Locate the cell with the specified text and output its (x, y) center coordinate. 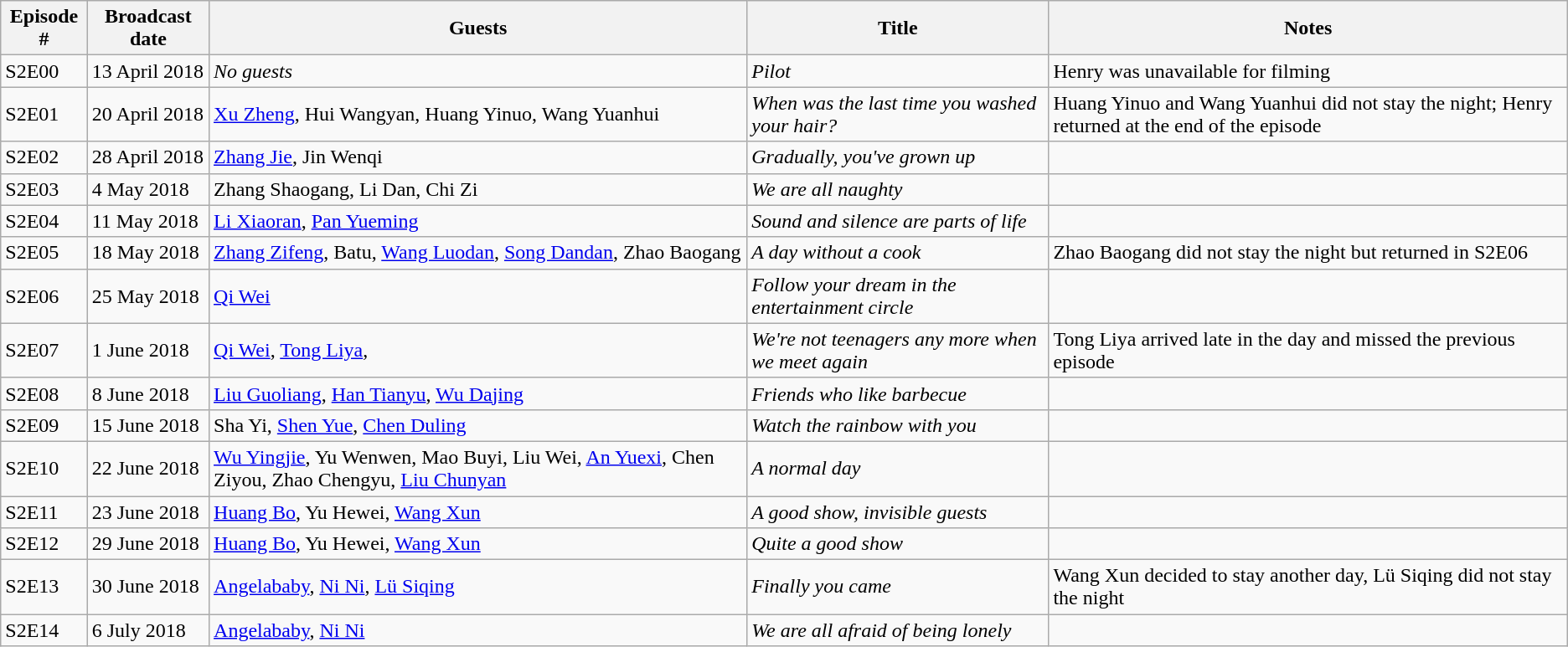
S2E11 (44, 511)
S2E12 (44, 544)
S2E03 (44, 189)
23 June 2018 (147, 511)
25 May 2018 (147, 296)
S2E04 (44, 221)
S2E10 (44, 469)
S2E01 (44, 114)
A normal day (898, 469)
S2E14 (44, 630)
Henry was unavailable for filming (1308, 71)
S2E08 (44, 393)
8 June 2018 (147, 393)
Tong Liya arrived late in the day and missed the previous episode (1308, 350)
S2E13 (44, 588)
Broadcast date (147, 28)
Quite a good show (898, 544)
11 May 2018 (147, 221)
A day without a cook (898, 253)
Wang Xun decided to stay another day, Lü Siqing did not stay the night (1308, 588)
13 April 2018 (147, 71)
Episode # (44, 28)
S2E05 (44, 253)
Zhao Baogang did not stay the night but returned in S2E06 (1308, 253)
S2E09 (44, 425)
Zhang Jie, Jin Wenqi (478, 157)
Title (898, 28)
Sha Yi, Shen Yue, Chen Duling (478, 425)
Qi Wei (478, 296)
We're not teenagers any more when we meet again (898, 350)
29 June 2018 (147, 544)
We are all naughty (898, 189)
Guests (478, 28)
Pilot (898, 71)
We are all afraid of being lonely (898, 630)
Sound and silence are parts of life (898, 221)
Zhang Zifeng, Batu, Wang Luodan, Song Dandan, Zhao Baogang (478, 253)
A good show, invisible guests (898, 511)
No guests (478, 71)
S2E07 (44, 350)
Li Xiaoran, Pan Yueming (478, 221)
S2E02 (44, 157)
4 May 2018 (147, 189)
15 June 2018 (147, 425)
1 June 2018 (147, 350)
Huang Yinuo and Wang Yuanhui did not stay the night; Henry returned at the end of the episode (1308, 114)
18 May 2018 (147, 253)
20 April 2018 (147, 114)
Gradually, you've grown up (898, 157)
28 April 2018 (147, 157)
Liu Guoliang, Han Tianyu, Wu Dajing (478, 393)
Wu Yingjie, Yu Wenwen, Mao Buyi, Liu Wei, An Yuexi, Chen Ziyou, Zhao Chengyu, Liu Chunyan (478, 469)
Friends who like barbecue (898, 393)
Qi Wei, Tong Liya, (478, 350)
30 June 2018 (147, 588)
Angelababy, Ni Ni, Lü Siqing (478, 588)
Notes (1308, 28)
S2E06 (44, 296)
Finally you came (898, 588)
6 July 2018 (147, 630)
Angelababy, Ni Ni (478, 630)
S2E00 (44, 71)
Follow your dream in the entertainment circle (898, 296)
Zhang Shaogang, Li Dan, Chi Zi (478, 189)
Watch the rainbow with you (898, 425)
When was the last time you washed your hair? (898, 114)
Xu Zheng, Hui Wangyan, Huang Yinuo, Wang Yuanhui (478, 114)
22 June 2018 (147, 469)
